Return [x, y] of the center of cell containing provided text 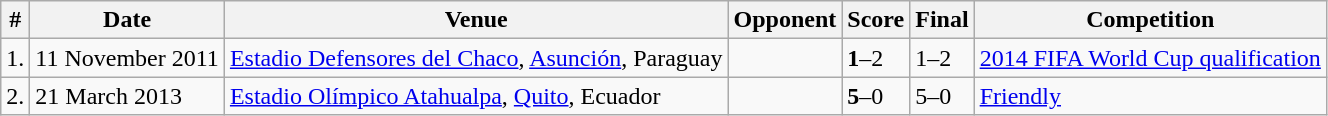
Friendly [1150, 96]
Final [942, 20]
Venue [476, 20]
Estadio Olímpico Atahualpa, Quito, Ecuador [476, 96]
21 March 2013 [128, 96]
1. [16, 58]
Opponent [785, 20]
Estadio Defensores del Chaco, Asunción, Paraguay [476, 58]
Date [128, 20]
11 November 2011 [128, 58]
# [16, 20]
Competition [1150, 20]
2014 FIFA World Cup qualification [1150, 58]
Score [876, 20]
2. [16, 96]
